Detect which cell encompasses the target text, then output its [X, Y] center coordinate. 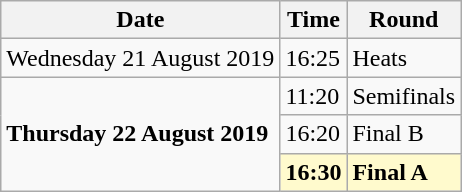
16:30 [314, 172]
Date [140, 20]
Heats [404, 58]
Wednesday 21 August 2019 [140, 58]
Time [314, 20]
16:25 [314, 58]
Round [404, 20]
Thursday 22 August 2019 [140, 134]
11:20 [314, 96]
Semifinals [404, 96]
Final B [404, 134]
16:20 [314, 134]
Final A [404, 172]
